Determine the (x, y) coordinate at the center of the cell enclosing the given text.  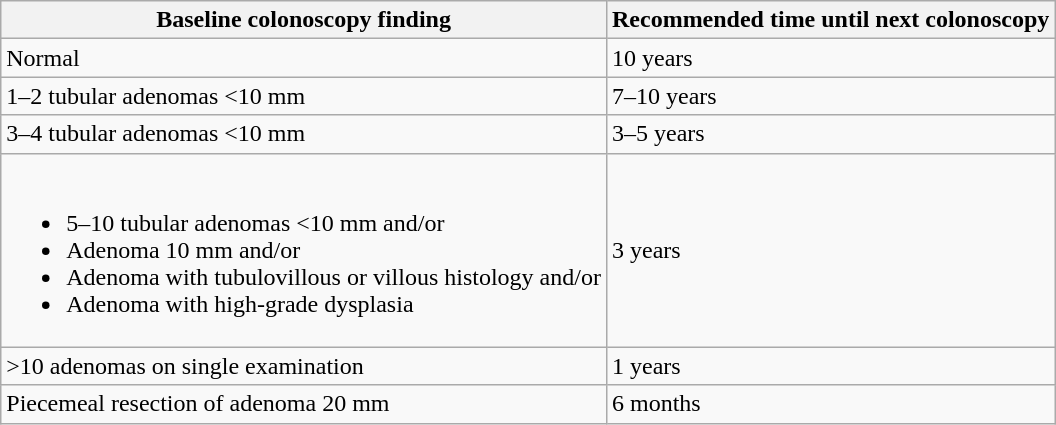
Normal (304, 58)
Baseline colonoscopy finding (304, 20)
Piecemeal resection of adenoma 20 mm (304, 404)
7–10 years (830, 96)
3–5 years (830, 134)
6 months (830, 404)
3–4 tubular adenomas <10 mm (304, 134)
3 years (830, 250)
Recommended time until next colonoscopy (830, 20)
1 years (830, 366)
10 years (830, 58)
1–2 tubular adenomas <10 mm (304, 96)
5–10 tubular adenomas <10 mm and/orAdenoma 10 mm and/orAdenoma with tubulovillous or villous histology and/orAdenoma with high-grade dysplasia (304, 250)
>10 adenomas on single examination (304, 366)
